Scan for the cell matching the given text and deliver its (X, Y) coordinate at center. 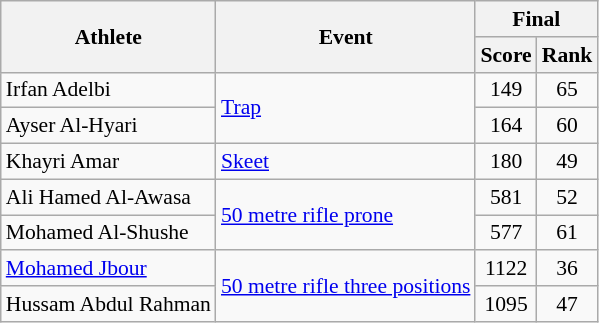
164 (506, 126)
52 (568, 197)
Skeet (346, 162)
581 (506, 197)
Athlete (108, 36)
Hussam Abdul Rahman (108, 304)
Ayser Al-Hyari (108, 126)
65 (568, 90)
1095 (506, 304)
Final (536, 19)
Khayri Amar (108, 162)
50 metre rifle prone (346, 214)
50 metre rifle three positions (346, 286)
577 (506, 233)
36 (568, 269)
Mohamed Jbour (108, 269)
49 (568, 162)
180 (506, 162)
47 (568, 304)
Irfan Adelbi (108, 90)
Ali Hamed Al-Awasa (108, 197)
1122 (506, 269)
Trap (346, 108)
149 (506, 90)
Score (506, 55)
Event (346, 36)
Rank (568, 55)
60 (568, 126)
61 (568, 233)
Mohamed Al-Shushe (108, 233)
